Capture the cell that displays the provided text and extract its (X, Y) central coordinate. 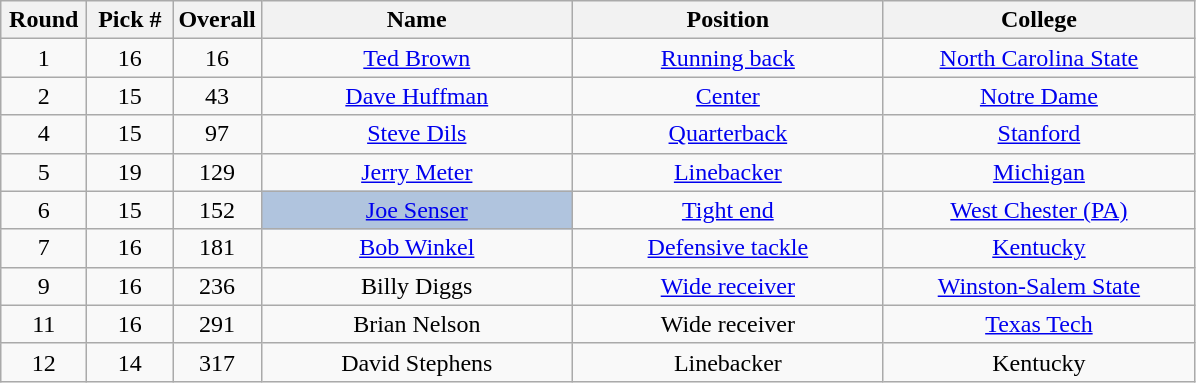
317 (217, 362)
181 (217, 248)
Jerry Meter (416, 172)
Dave Huffman (416, 96)
5 (44, 172)
291 (217, 324)
College (1038, 20)
Center (728, 96)
11 (44, 324)
4 (44, 134)
Position (728, 20)
2 (44, 96)
Pick # (130, 20)
Bob Winkel (416, 248)
14 (130, 362)
David Stephens (416, 362)
12 (44, 362)
9 (44, 286)
Running back (728, 58)
Round (44, 20)
Steve Dils (416, 134)
1 (44, 58)
Texas Tech (1038, 324)
19 (130, 172)
43 (217, 96)
North Carolina State (1038, 58)
236 (217, 286)
Tight end (728, 210)
Stanford (1038, 134)
7 (44, 248)
Notre Dame (1038, 96)
Billy Diggs (416, 286)
Defensive tackle (728, 248)
Name (416, 20)
Brian Nelson (416, 324)
Quarterback (728, 134)
West Chester (PA) (1038, 210)
Overall (217, 20)
Michigan (1038, 172)
152 (217, 210)
Joe Senser (416, 210)
129 (217, 172)
97 (217, 134)
Winston-Salem State (1038, 286)
Ted Brown (416, 58)
6 (44, 210)
